Extract the [x, y] coordinate from the center of the cell holding the provided text.  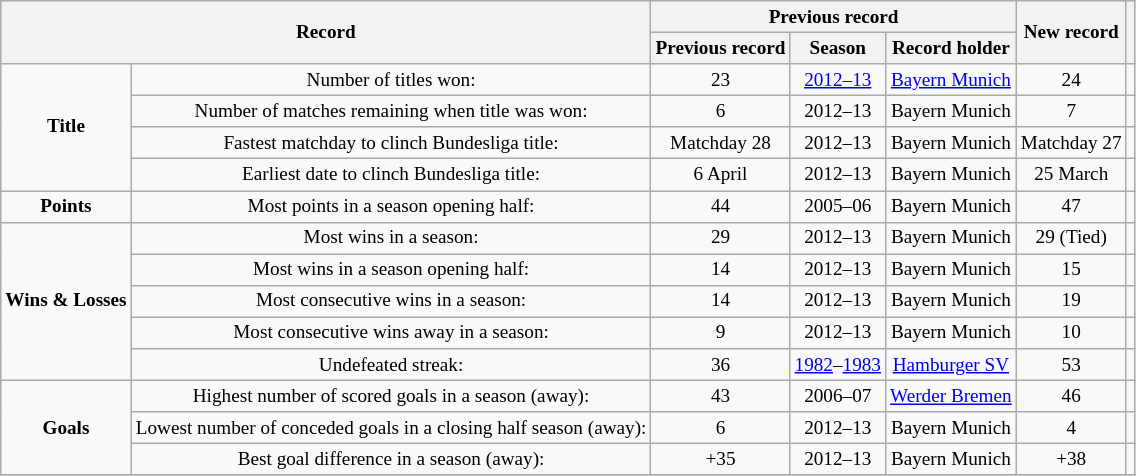
24 [1071, 80]
15 [1071, 270]
Title [66, 128]
29 [720, 238]
Matchday 27 [1071, 143]
Most wins in a season opening half: [391, 270]
2006–07 [838, 396]
+38 [1071, 460]
6 April [720, 175]
Points [66, 206]
Best goal difference in a season (away): [391, 460]
23 [720, 80]
10 [1071, 333]
Undefeated streak: [391, 365]
Record [326, 32]
Number of matches remaining when title was won: [391, 111]
+35 [720, 460]
Goals [66, 428]
Earliest date to clinch Bundesliga title: [391, 175]
Werder Bremen [952, 396]
Matchday 28 [720, 143]
9 [720, 333]
Number of titles won: [391, 80]
Lowest number of conceded goals in a closing half season (away): [391, 428]
Most wins in a season: [391, 238]
Record holder [952, 48]
Most points in a season opening half: [391, 206]
47 [1071, 206]
19 [1071, 301]
1982–1983 [838, 365]
Season [838, 48]
44 [720, 206]
New record [1071, 32]
2005–06 [838, 206]
29 (Tied) [1071, 238]
Hamburger SV [952, 365]
Fastest matchday to clinch Bundesliga title: [391, 143]
Highest number of scored goals in a season (away): [391, 396]
Most consecutive wins in a season: [391, 301]
Wins & Losses [66, 301]
43 [720, 396]
Most consecutive wins away in a season: [391, 333]
4 [1071, 428]
46 [1071, 396]
36 [720, 365]
53 [1071, 365]
25 March [1071, 175]
7 [1071, 111]
